Provide the [x, y] coordinate of the cell's center where the given text is located.  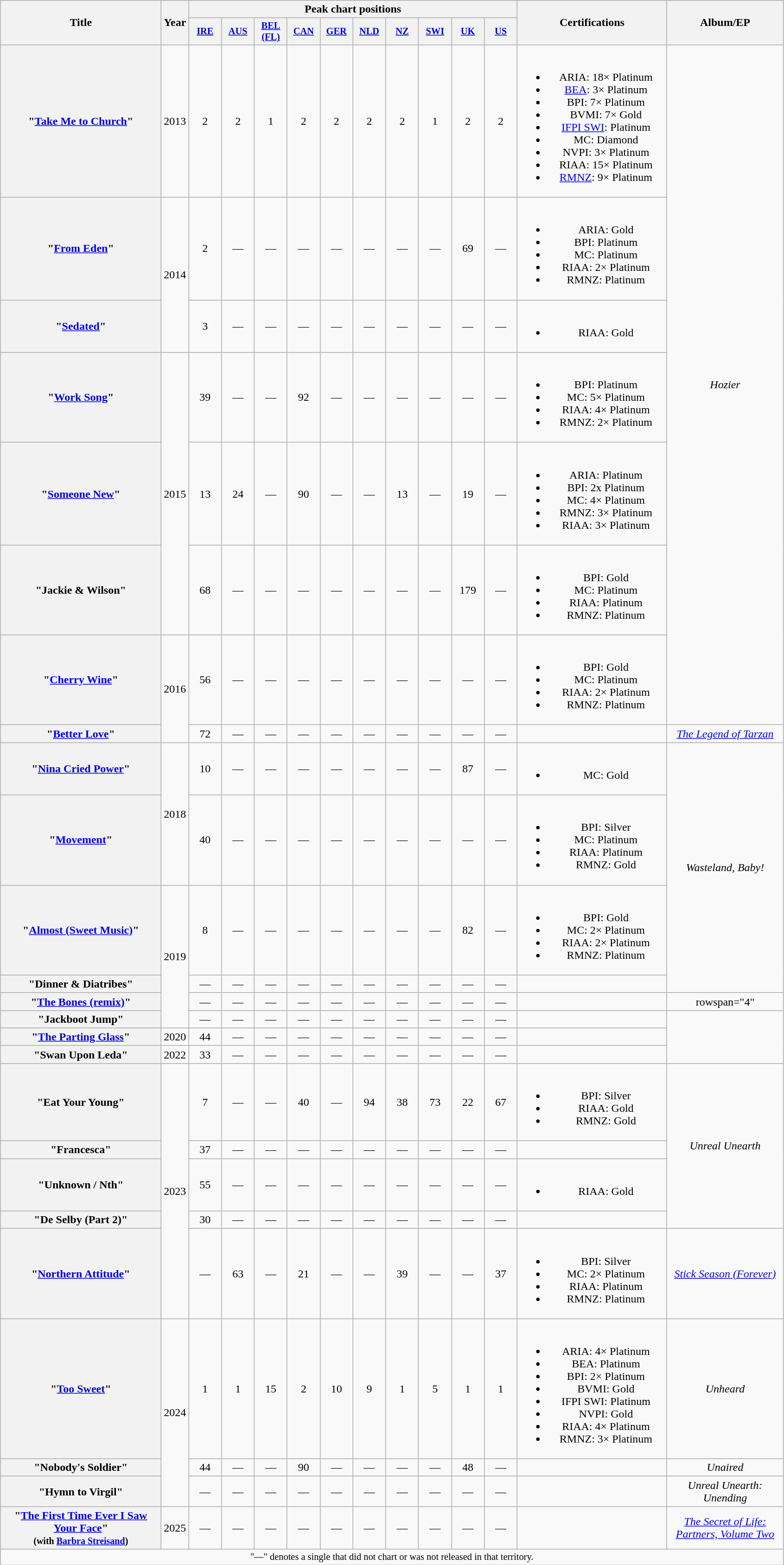
15 [271, 1389]
The Legend of Tarzan [725, 734]
rowspan="4" [725, 1001]
Wasteland, Baby! [725, 867]
2023 [175, 1191]
87 [468, 769]
"The First Time Ever I Saw Your Face"(with Barbra Streisand) [81, 1528]
22 [468, 1102]
72 [205, 734]
Title [81, 23]
AUS [238, 32]
73 [435, 1102]
ARIA: PlatinumBPI: 2x PlatinumMC: 4× PlatinumRMNZ: 3× PlatinumRIAA: 3× Platinum [592, 494]
68 [205, 590]
"Almost (Sweet Music)" [81, 930]
"Francesca" [81, 1150]
3 [205, 327]
2013 [175, 121]
"Nobody's Soldier" [81, 1468]
Peak chart positions [353, 9]
Unreal Unearth [725, 1146]
2025 [175, 1528]
ARIA: GoldBPI: PlatinumMC: PlatinumRIAA: 2× PlatinumRMNZ: Platinum [592, 249]
Hozier [725, 385]
"Eat Your Young" [81, 1102]
"The Parting Glass" [81, 1037]
2022 [175, 1054]
2014 [175, 275]
9 [369, 1389]
33 [205, 1054]
"Sedated" [81, 327]
82 [468, 930]
Year [175, 23]
"From Eden" [81, 249]
55 [205, 1185]
"Someone New" [81, 494]
"Movement" [81, 840]
"Unknown / Nth" [81, 1185]
"Swan Upon Leda" [81, 1054]
30 [205, 1220]
GER [337, 32]
179 [468, 590]
2024 [175, 1413]
ARIA: 4× PlatinumBEA: PlatinumBPI: 2× PlatinumBVMI: GoldIFPI SWI: PlatinumNVPI: GoldRIAA: 4× PlatinumRMNZ: 3× Platinum [592, 1389]
Stick Season (Forever) [725, 1274]
BPI: GoldMC: 2× PlatinumRIAA: 2× PlatinumRMNZ: Platinum [592, 930]
Unreal Unearth: Unending [725, 1492]
38 [402, 1102]
SWI [435, 32]
ARIA: 18× PlatinumBEA: 3× PlatinumBPI: 7× PlatinumBVMI: 7× GoldIFPI SWI: PlatinumMC: DiamondNVPI: 3× PlatinumRIAA: 15× PlatinumRMNZ: 9× Platinum [592, 121]
US [501, 32]
5 [435, 1389]
2018 [175, 814]
69 [468, 249]
"Better Love" [81, 734]
"Work Song" [81, 398]
67 [501, 1102]
2015 [175, 494]
7 [205, 1102]
IRE [205, 32]
"The Bones (remix)" [81, 1001]
NZ [402, 32]
BPI: GoldMC: PlatinumRIAA: PlatinumRMNZ: Platinum [592, 590]
56 [205, 680]
"—" denotes a single that did not chart or was not released in that territory. [392, 1557]
Unaired [725, 1468]
The Secret of Life: Partners, Volume Two [725, 1528]
BPI: SilverMC: PlatinumRIAA: PlatinumRMNZ: Gold [592, 840]
CAN [303, 32]
BPI: SilverRIAA: GoldRMNZ: Gold [592, 1102]
2016 [175, 689]
"Cherry Wine" [81, 680]
92 [303, 398]
"Jackie & Wilson" [81, 590]
19 [468, 494]
"Too Sweet" [81, 1389]
BPI: SilverMC: 2× PlatinumRIAA: PlatinumRMNZ: Platinum [592, 1274]
MC: Gold [592, 769]
Album/EP [725, 23]
8 [205, 930]
21 [303, 1274]
Unheard [725, 1389]
BEL(FL) [271, 32]
UK [468, 32]
"Northern Attitude" [81, 1274]
2020 [175, 1037]
"De Selby (Part 2)" [81, 1220]
BPI: GoldMC: PlatinumRIAA: 2× PlatinumRMNZ: Platinum [592, 680]
BPI: PlatinumMC: 5× PlatinumRIAA: 4× PlatinumRMNZ: 2× Platinum [592, 398]
63 [238, 1274]
24 [238, 494]
"Dinner & Diatribes" [81, 984]
2019 [175, 956]
48 [468, 1468]
94 [369, 1102]
NLD [369, 32]
"Hymn to Virgil" [81, 1492]
"Jackboot Jump" [81, 1019]
"Nina Cried Power" [81, 769]
Certifications [592, 23]
"Take Me to Church" [81, 121]
